Pinpoint the cell where the given text exists, returning its (x, y) midpoint coordinate. 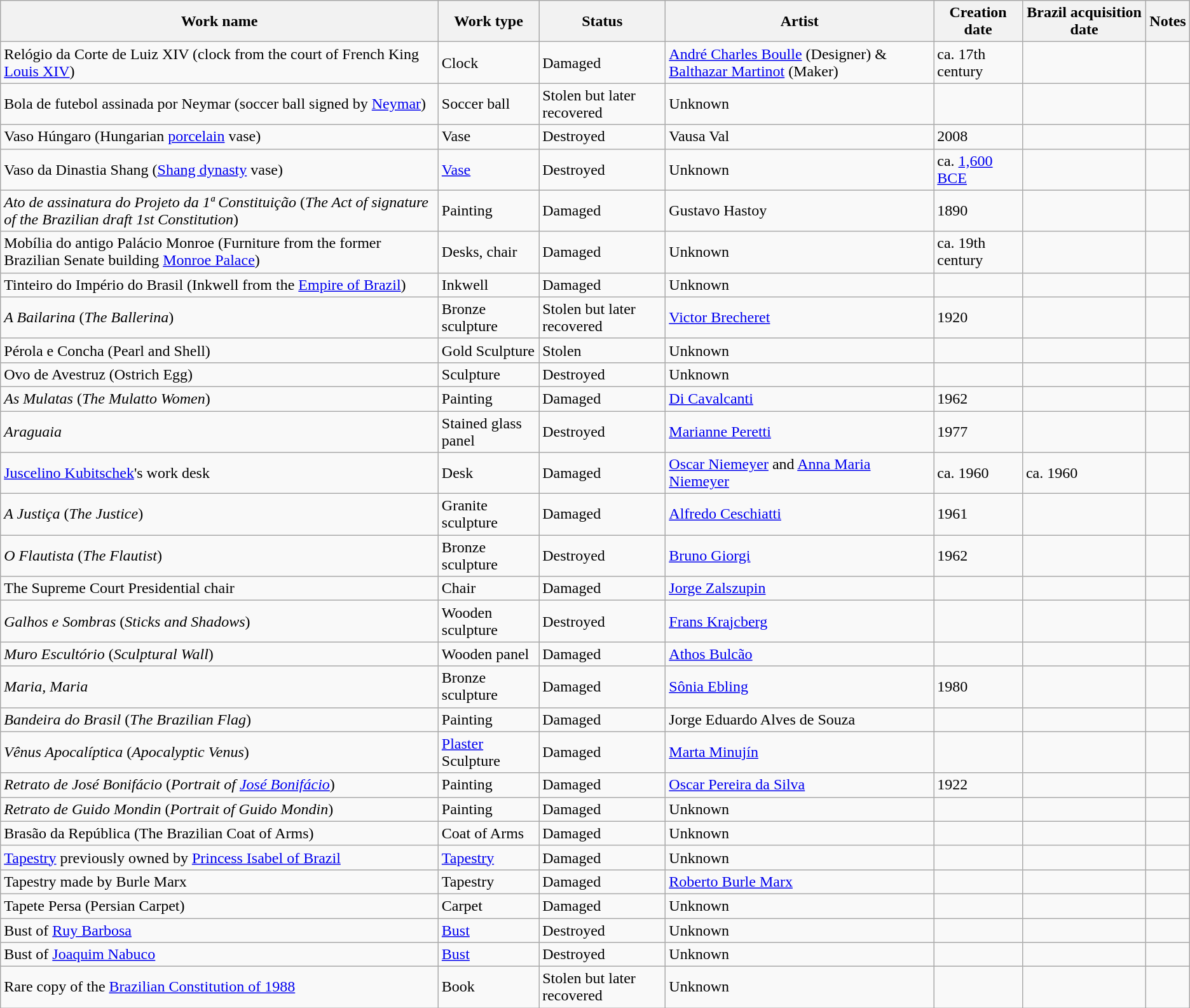
Granite sculpture (488, 515)
Ato de assinatura do Projeto da 1ª Constituição (The Act of signature of the Brazilian draft 1st Constitution) (220, 211)
Coat of Arms (488, 833)
Roberto Burle Marx (800, 882)
Bust of Joaquim Nabuco (220, 955)
Plaster Sculpture (488, 753)
Jorge Eduardo Alves de Souza (800, 719)
Marianne Peretti (800, 431)
Muro Escultório (Sculptural Wall) (220, 654)
Frans Krajcberg (800, 622)
Jorge Zalszupin (800, 589)
Galhos e Sombras (Sticks and Shadows) (220, 622)
1920 (978, 318)
Gustavo Hastoy (800, 211)
1890 (978, 211)
Brasão da República (The Brazilian Coat of Arms) (220, 833)
Chair (488, 589)
Oscar Pereira da Silva (800, 785)
Vaso da Dinastia Shang (Shang dynasty vase) (220, 169)
1922 (978, 785)
Brazil acquisition date (1084, 22)
Retrato de Guido Mondin (Portrait of Guido Mondin) (220, 809)
André Charles Boulle (Designer) & Balthazar Martinot (Maker) (800, 62)
Wooden sculpture (488, 622)
Ovo de Avestruz (Ostrich Egg) (220, 374)
1961 (978, 515)
Stolen (603, 350)
Tapestry made by Burle Marx (220, 882)
1977 (978, 431)
Pérola e Concha (Pearl and Shell) (220, 350)
A Bailarina (The Ballerina) (220, 318)
Tapete Persa (Persian Carpet) (220, 906)
Inkwell (488, 285)
Bust of Ruy Barbosa (220, 930)
1980 (978, 686)
Desks, chair (488, 252)
Bandeira do Brasil (The Brazilian Flag) (220, 719)
Vênus Apocalíptica (Apocalyptic Venus) (220, 753)
A Justiça (The Justice) (220, 515)
Relógio da Corte de Luiz XIV (clock from the court of French King Louis XIV) (220, 62)
Work name (220, 22)
Marta Minujín (800, 753)
2008 (978, 137)
Araguaia (220, 431)
Sculpture (488, 374)
Stained glass panel (488, 431)
Athos Bulcão (800, 654)
Creation date (978, 22)
Wooden panel (488, 654)
Vaso Húngaro (Hungarian porcelain vase) (220, 137)
The Supreme Court Presidential chair (220, 589)
Mobília do antigo Palácio Monroe (Furniture from the former Brazilian Senate building Monroe Palace) (220, 252)
Victor Brecheret (800, 318)
Soccer ball (488, 104)
Tinteiro do Império do Brasil (Inkwell from the Empire of Brazil) (220, 285)
Bola de futebol assinada por Neymar (soccer ball signed by Neymar) (220, 104)
Desk (488, 473)
Rare copy of the Brazilian Constitution of 1988 (220, 988)
Vausa Val (800, 137)
Gold Sculpture (488, 350)
Juscelino Kubitschek's work desk (220, 473)
Carpet (488, 906)
ca. 1,600 BCE (978, 169)
ca. 17th century (978, 62)
Alfredo Ceschiatti (800, 515)
Work type (488, 22)
Tapestry previously owned by Princess Isabel of Brazil (220, 857)
Di Cavalcanti (800, 398)
Status (603, 22)
As Mulatas (The Mulatto Women) (220, 398)
Retrato de José Bonifácio (Portrait of José Bonifácio) (220, 785)
Artist (800, 22)
Maria, Maria (220, 686)
ca. 19th century (978, 252)
Bruno Giorgi (800, 555)
Book (488, 988)
Notes (1168, 22)
Clock (488, 62)
Oscar Niemeyer and Anna Maria Niemeyer (800, 473)
O Flautista (The Flautist) (220, 555)
Sônia Ebling (800, 686)
